Detect which cell encompasses the target text, then output its (x, y) center coordinate. 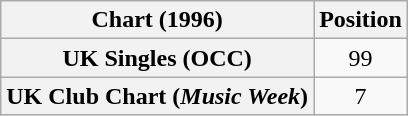
99 (361, 58)
Position (361, 20)
UK Club Chart (Music Week) (158, 96)
Chart (1996) (158, 20)
UK Singles (OCC) (158, 58)
7 (361, 96)
